Provide the [X, Y] coordinate of the cell's center where the given text is located.  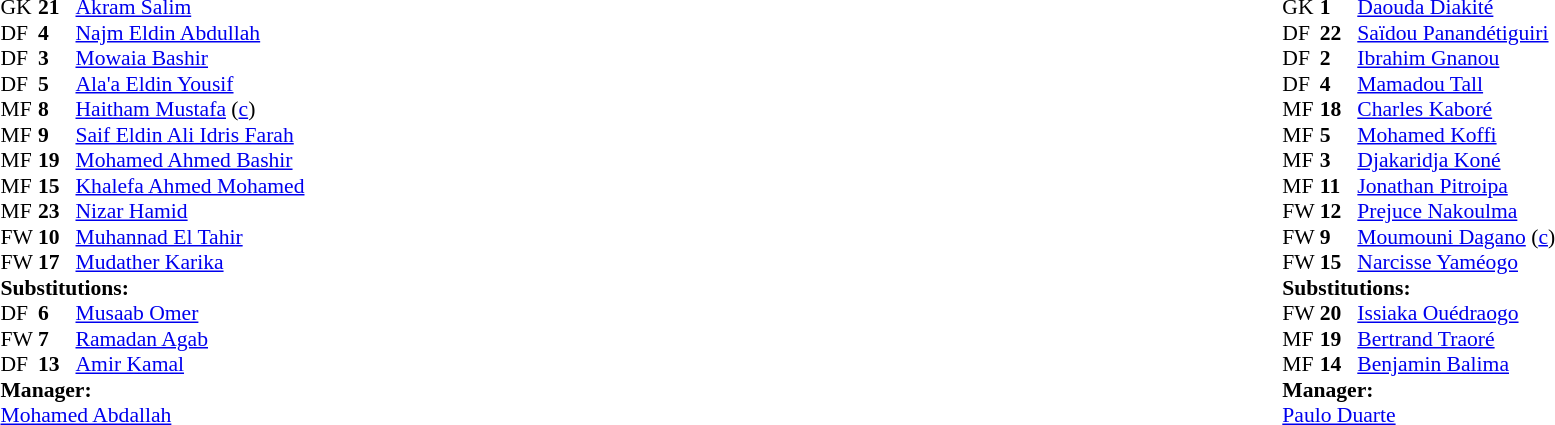
Ala'a Eldin Yousif [190, 84]
11 [1339, 186]
13 [57, 365]
20 [1339, 313]
Haitham Mustafa (c) [190, 109]
17 [57, 263]
Benjamin Balima [1456, 365]
14 [1339, 365]
Khalefa Ahmed Mohamed [190, 186]
Jonathan Pitroipa [1456, 186]
Najm Eldin Abdullah [190, 33]
Bertrand Traoré [1456, 339]
8 [57, 109]
Mohamed Ahmed Bashir [190, 161]
6 [57, 313]
22 [1339, 33]
Djakaridja Koné [1456, 161]
Prejuce Nakoulma [1456, 211]
2 [1339, 59]
Amir Kamal [190, 365]
Musaab Omer [190, 313]
Muhannad El Tahir [190, 237]
Narcisse Yaméogo [1456, 263]
Ibrahim Gnanou [1456, 59]
Mowaia Bashir [190, 59]
10 [57, 237]
Ramadan Agab [190, 339]
Saïdou Panandétiguiri [1456, 33]
Mudather Karika [190, 263]
Issiaka Ouédraogo [1456, 313]
18 [1339, 109]
Charles Kaboré [1456, 109]
12 [1339, 211]
Mamadou Tall [1456, 84]
Moumouni Dagano (c) [1456, 237]
Mohamed Koffi [1456, 135]
7 [57, 339]
Saif Eldin Ali Idris Farah [190, 135]
23 [57, 211]
Nizar Hamid [190, 211]
